Determine the [X, Y] coordinate at the center of the cell enclosing the given text.  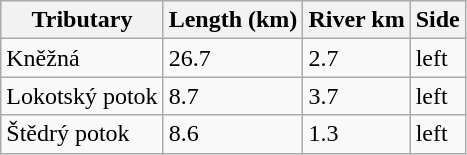
Štědrý potok [82, 134]
Length (km) [233, 20]
8.6 [233, 134]
1.3 [356, 134]
2.7 [356, 58]
Kněžná [82, 58]
Side [438, 20]
26.7 [233, 58]
Lokotský potok [82, 96]
Tributary [82, 20]
8.7 [233, 96]
3.7 [356, 96]
River km [356, 20]
